Provide the [x, y] coordinate of the cell's center where the given text is located.  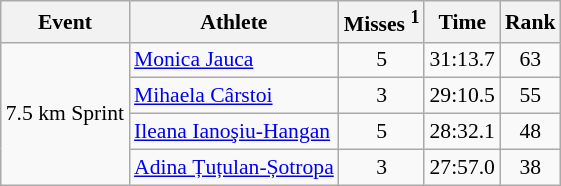
Time [462, 22]
29:10.5 [462, 96]
Adina Țuțulan-Șotropa [234, 167]
55 [530, 96]
48 [530, 132]
Event [65, 22]
Rank [530, 22]
31:13.7 [462, 60]
38 [530, 167]
63 [530, 60]
Misses 1 [382, 22]
Mihaela Cârstoi [234, 96]
28:32.1 [462, 132]
27:57.0 [462, 167]
Ileana Ianoşiu-Hangan [234, 132]
Athlete [234, 22]
7.5 km Sprint [65, 113]
Monica Jauca [234, 60]
